Output the [x, y] coordinate of the center of the cell containing the given text.  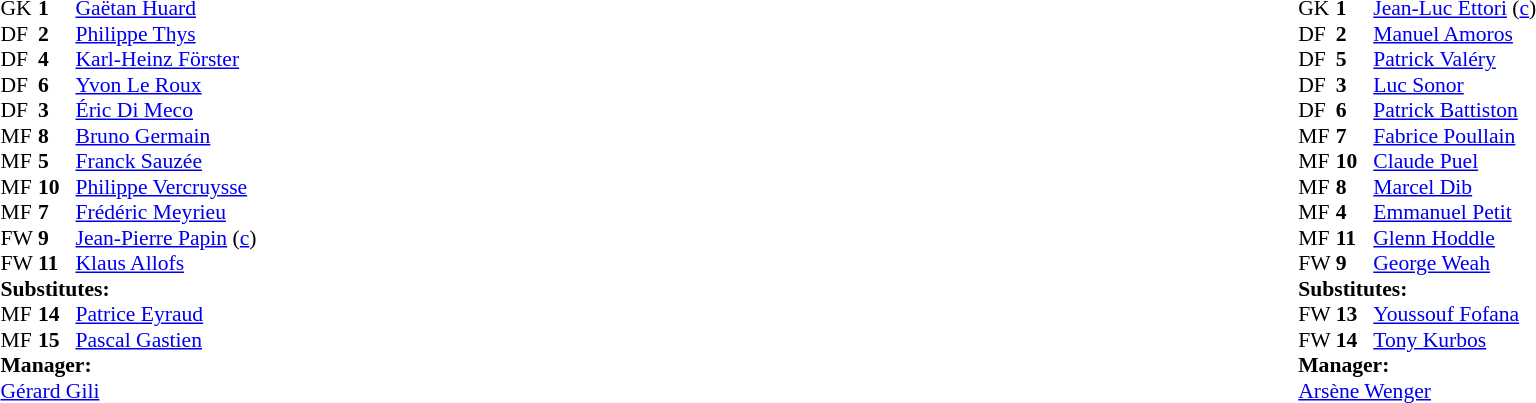
15 [57, 340]
Philippe Thys [166, 34]
Bruno Germain [166, 136]
Luc Sonor [1454, 85]
Claude Puel [1454, 161]
Éric Di Meco [166, 111]
Manuel Amoros [1454, 34]
Yvon Le Roux [166, 85]
Klaus Allofs [166, 263]
Marcel Dib [1454, 187]
Patrice Eyraud [166, 315]
Tony Kurbos [1454, 340]
Youssouf Fofana [1454, 315]
Fabrice Poullain [1454, 136]
Jean-Pierre Papin (c) [166, 238]
Frédéric Meyrieu [166, 213]
George Weah [1454, 263]
Glenn Hoddle [1454, 238]
Pascal Gastien [166, 340]
Philippe Vercruysse [166, 187]
Patrick Battiston [1454, 111]
Patrick Valéry [1454, 59]
Franck Sauzée [166, 161]
Emmanuel Petit [1454, 213]
Karl-Heinz Förster [166, 59]
13 [1355, 315]
